Return [x, y] of the center of cell containing provided text 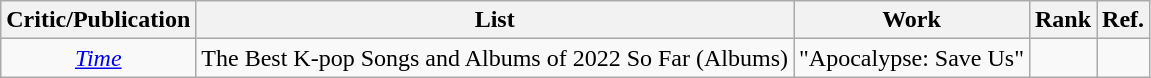
Critic/Publication [98, 20]
The Best K-pop Songs and Albums of 2022 So Far (Albums) [495, 58]
Rank [1062, 20]
Work [912, 20]
Time [98, 58]
"Apocalypse: Save Us" [912, 58]
List [495, 20]
Ref. [1124, 20]
